Locate the cell with the specified text and output its [X, Y] center coordinate. 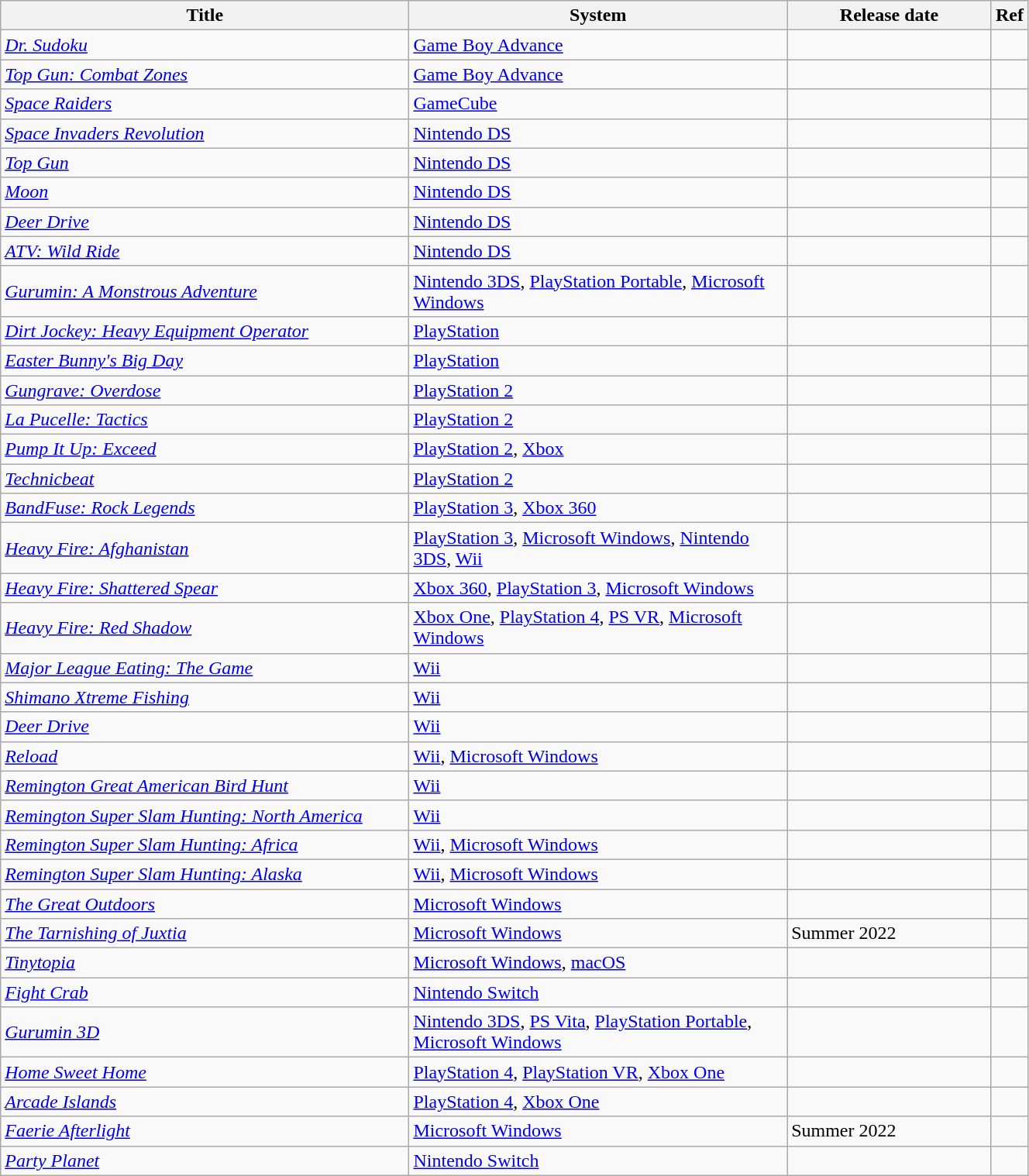
BandFuse: Rock Legends [205, 508]
PlayStation 4, Xbox One [598, 1102]
Top Gun [205, 163]
Faerie Afterlight [205, 1131]
Arcade Islands [205, 1102]
La Pucelle: Tactics [205, 420]
Moon [205, 192]
Gurumin: A Monstrous Adventure [205, 291]
Easter Bunny's Big Day [205, 360]
ATV: Wild Ride [205, 251]
Party Planet [205, 1161]
Dr. Sudoku [205, 45]
Title [205, 15]
PlayStation 2, Xbox [598, 449]
The Tarnishing of Juxtia [205, 934]
Top Gun: Combat Zones [205, 74]
The Great Outdoors [205, 904]
Heavy Fire: Shattered Spear [205, 588]
Dirt Jockey: Heavy Equipment Operator [205, 331]
Remington Super Slam Hunting: North America [205, 815]
Tinytopia [205, 963]
Nintendo 3DS, PlayStation Portable, Microsoft Windows [598, 291]
Fight Crab [205, 992]
PlayStation 3, Microsoft Windows, Nintendo 3DS, Wii [598, 548]
Ref [1009, 15]
GameCube [598, 104]
Shimano Xtreme Fishing [205, 697]
Heavy Fire: Afghanistan [205, 548]
Xbox One, PlayStation 4, PS VR, Microsoft Windows [598, 628]
Nintendo 3DS, PS Vita, PlayStation Portable, Microsoft Windows [598, 1032]
Heavy Fire: Red Shadow [205, 628]
Xbox 360, PlayStation 3, Microsoft Windows [598, 588]
Remington Super Slam Hunting: Alaska [205, 874]
Microsoft Windows, macOS [598, 963]
Technicbeat [205, 479]
PlayStation 3, Xbox 360 [598, 508]
PlayStation 4, PlayStation VR, Xbox One [598, 1072]
Remington Super Slam Hunting: Africa [205, 844]
Pump It Up: Exceed [205, 449]
Major League Eating: The Game [205, 668]
Reload [205, 756]
Gungrave: Overdose [205, 390]
System [598, 15]
Home Sweet Home [205, 1072]
Remington Great American Bird Hunt [205, 786]
Space Raiders [205, 104]
Space Invaders Revolution [205, 133]
Gurumin 3D [205, 1032]
Release date [890, 15]
